From the cell containing the given text, extract its center point as [X, Y] coordinate. 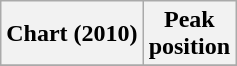
Peakposition [189, 34]
Chart (2010) [72, 34]
